Search for the cell housing the specified text and yield its [x, y] center coordinate. 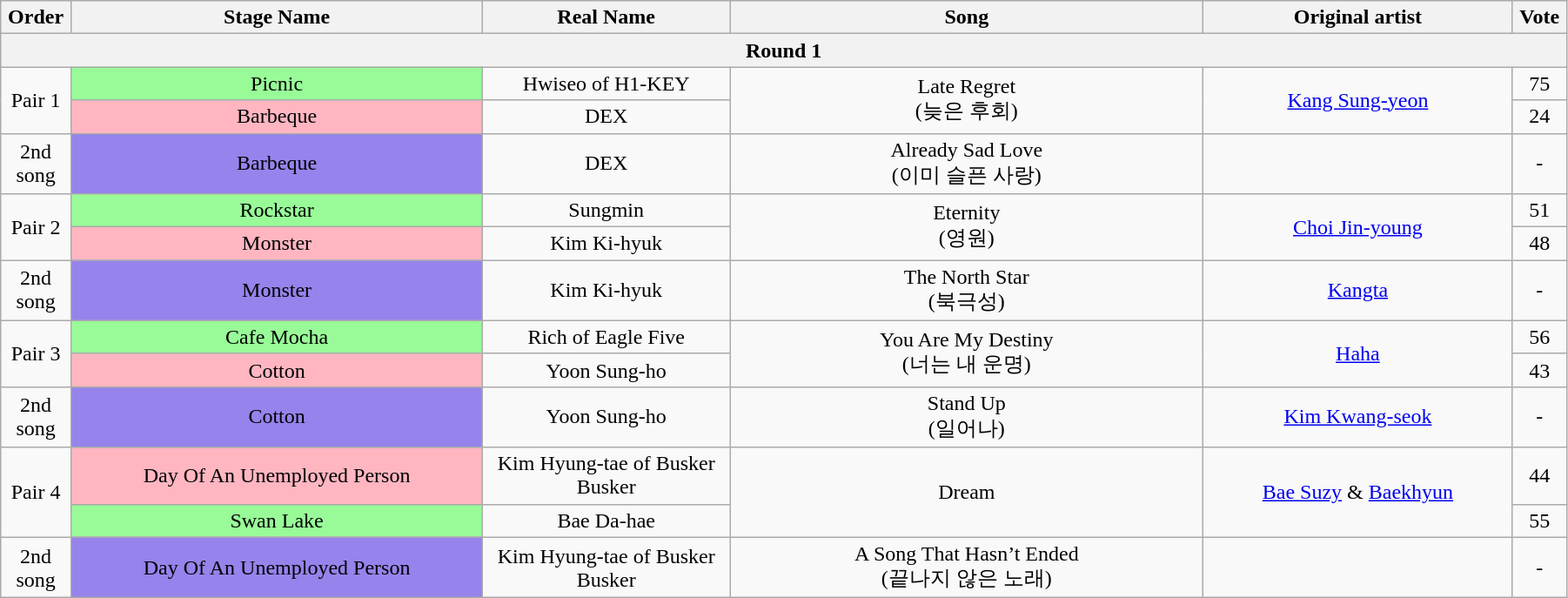
43 [1540, 370]
56 [1540, 337]
Cafe Mocha [277, 337]
You Are My Destiny(너는 내 운명) [967, 353]
51 [1540, 211]
44 [1540, 475]
A Song That Hasn’t Ended(끝나지 않은 노래) [967, 568]
Kangta [1357, 291]
Swan Lake [277, 521]
Pair 4 [37, 493]
Late Regret(늦은 후회) [967, 100]
The North Star(북극성) [967, 291]
Stand Up(일어나) [967, 417]
24 [1540, 117]
55 [1540, 521]
75 [1540, 84]
Song [967, 17]
Choi Jin-young [1357, 227]
Original artist [1357, 17]
Pair 3 [37, 353]
Kim Kwang-seok [1357, 417]
Stage Name [277, 17]
Sungmin [606, 211]
Hwiseo of H1-KEY [606, 84]
Dream [967, 493]
Kang Sung-yeon [1357, 100]
Round 1 [784, 50]
Vote [1540, 17]
Bae Da-hae [606, 521]
Pair 1 [37, 100]
Already Sad Love(이미 슬픈 사랑) [967, 164]
48 [1540, 244]
Bae Suzy & Baekhyun [1357, 493]
Haha [1357, 353]
Rockstar [277, 211]
Pair 2 [37, 227]
Eternity(영원) [967, 227]
Real Name [606, 17]
Picnic [277, 84]
Rich of Eagle Five [606, 337]
Order [37, 17]
